Output the [x, y] coordinate of the center of the cell containing the given text.  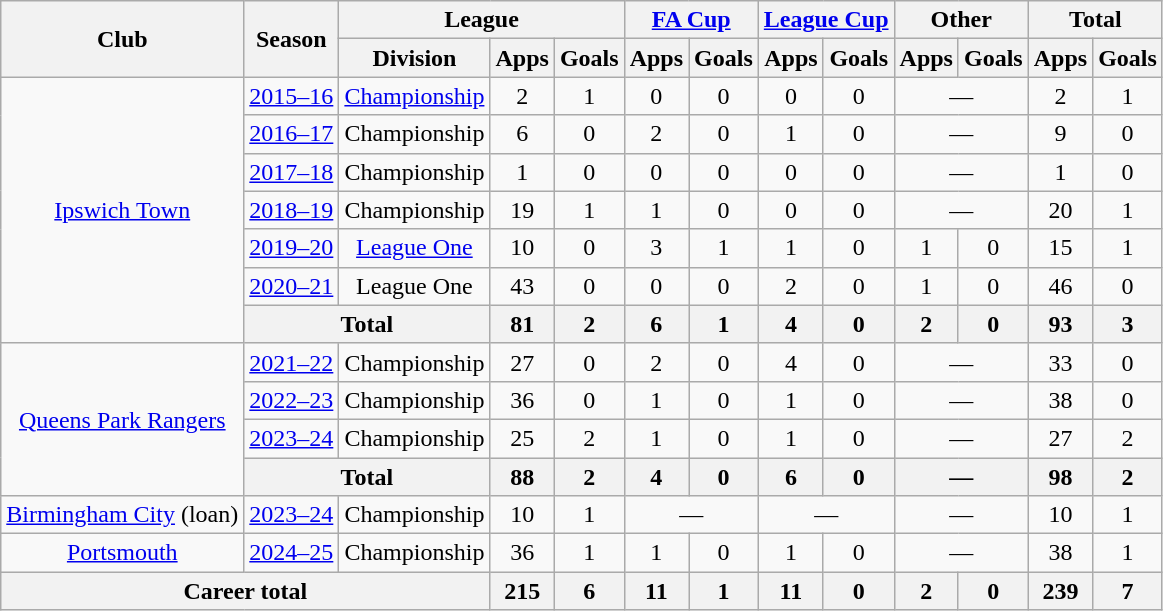
2017–18 [292, 172]
239 [1060, 591]
Career total [246, 591]
7 [1128, 591]
215 [522, 591]
Season [292, 39]
League [482, 20]
2024–25 [292, 553]
81 [522, 324]
Queens Park Rangers [122, 419]
20 [1060, 210]
Division [414, 58]
Other [961, 20]
2022–23 [292, 400]
League Cup [826, 20]
FA Cup [691, 20]
46 [1060, 286]
2020–21 [292, 286]
15 [1060, 248]
43 [522, 286]
88 [522, 477]
25 [522, 438]
2015–16 [292, 96]
9 [1060, 134]
2016–17 [292, 134]
Birmingham City (loan) [122, 515]
Club [122, 39]
Portsmouth [122, 553]
2021–22 [292, 362]
93 [1060, 324]
19 [522, 210]
2019–20 [292, 248]
Ipswich Town [122, 210]
33 [1060, 362]
98 [1060, 477]
2018–19 [292, 210]
